Identify which cell holds the provided text, then report its (X, Y) central coordinate. 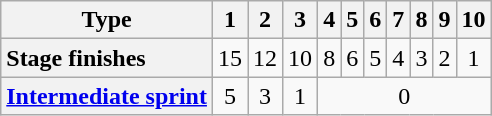
15 (230, 58)
Intermediate sprint (107, 96)
Stage finishes (107, 58)
9 (444, 20)
7 (398, 20)
12 (266, 58)
Type (107, 20)
0 (404, 96)
